Determine the (x, y) coordinate at the center of the cell enclosing the given text.  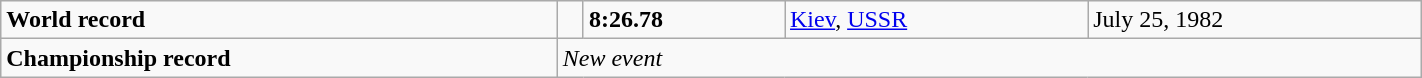
July 25, 1982 (1255, 20)
Kiev, USSR (936, 20)
New event (989, 58)
8:26.78 (684, 20)
World record (279, 20)
Championship record (279, 58)
